Scan for the cell matching the given text and deliver its [x, y] coordinate at center. 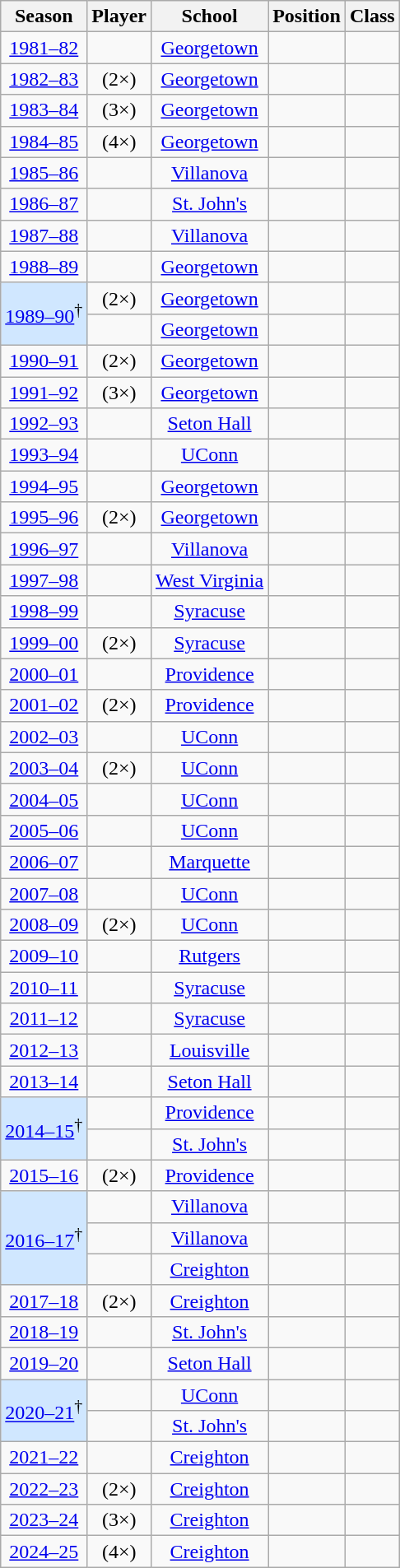
2009–10 [44, 956]
2005–06 [44, 831]
2010–11 [44, 988]
2003–04 [44, 768]
2016–17† [44, 1238]
2014–15† [44, 1128]
2012–13 [44, 1050]
2024–25 [44, 1552]
2020–21† [44, 1411]
2011–12 [44, 1019]
2023–24 [44, 1520]
2000–01 [44, 674]
Season [44, 16]
1984–85 [44, 142]
Marquette [210, 862]
1986–87 [44, 204]
2019–20 [44, 1363]
1981–82 [44, 48]
Louisville [210, 1050]
2018–19 [44, 1332]
1982–83 [44, 79]
1994–95 [44, 486]
Player [119, 16]
2013–14 [44, 1082]
1992–93 [44, 424]
Position [307, 16]
1990–91 [44, 361]
2006–07 [44, 862]
2017–18 [44, 1300]
1995–96 [44, 518]
1985–86 [44, 173]
2022–23 [44, 1489]
1997–98 [44, 580]
2004–05 [44, 799]
1983–84 [44, 110]
Class [372, 16]
2001–02 [44, 705]
1998–99 [44, 612]
2021–22 [44, 1458]
School [210, 16]
1991–92 [44, 393]
West Virginia [210, 580]
2008–09 [44, 925]
Rutgers [210, 956]
2002–03 [44, 737]
1999–00 [44, 643]
1996–97 [44, 549]
1989–90† [44, 314]
1993–94 [44, 455]
1988–89 [44, 267]
2007–08 [44, 893]
2015–16 [44, 1175]
1987–88 [44, 235]
